Find where the given text appears and provide that cell's center as (x, y) coordinate. 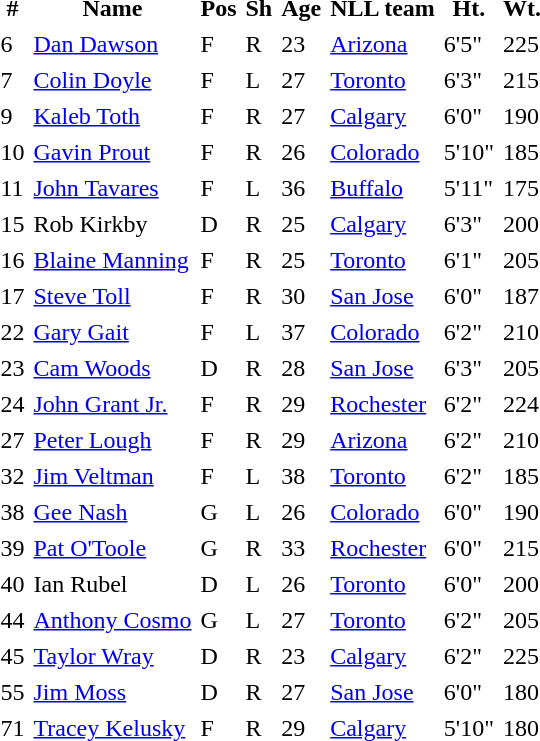
Blaine Manning (112, 260)
33 (302, 548)
Ian Rubel (112, 584)
36 (302, 188)
Rob Kirkby (112, 224)
Dan Dawson (112, 44)
Steve Toll (112, 296)
Gee Nash (112, 512)
Kaleb Toth (112, 116)
Gavin Prout (112, 152)
Anthony Cosmo (112, 620)
5'11" (468, 188)
Buffalo (383, 188)
38 (302, 476)
6'1" (468, 260)
John Tavares (112, 188)
Pat O'Toole (112, 548)
Taylor Wray (112, 656)
Gary Gait (112, 332)
Jim Moss (112, 692)
6'5" (468, 44)
5'10" (468, 152)
John Grant Jr. (112, 404)
Colin Doyle (112, 80)
30 (302, 296)
Peter Lough (112, 440)
28 (302, 368)
Jim Veltman (112, 476)
Cam Woods (112, 368)
37 (302, 332)
